For the text-containing cell, return its midpoint in (x, y) coordinate format. 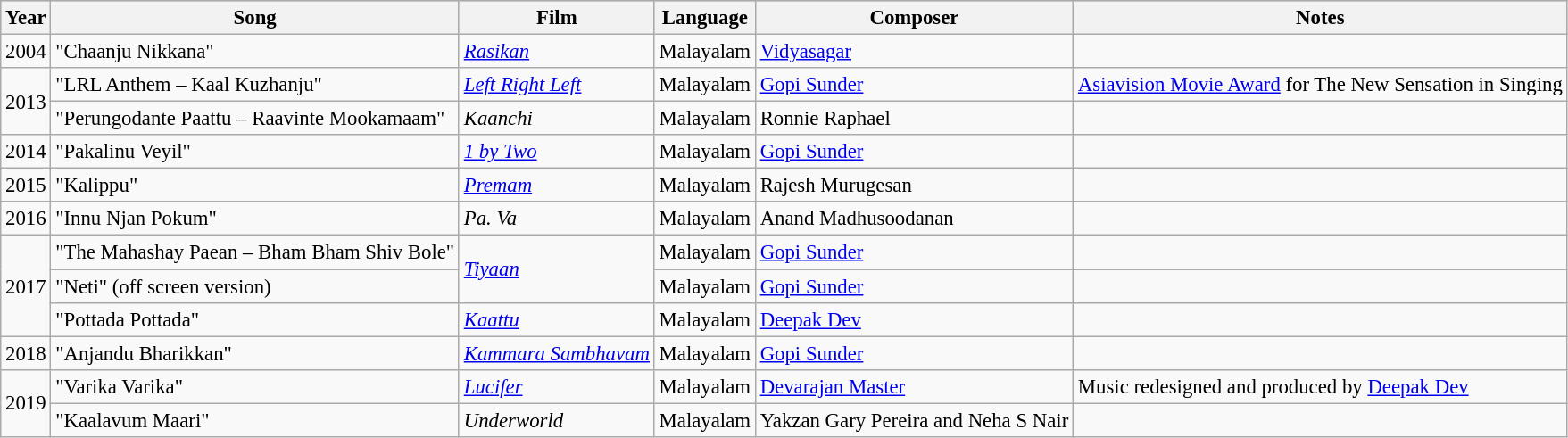
Kammara Sambhavam (557, 353)
Underworld (557, 420)
Tiyaan (557, 269)
Yakzan Gary Pereira and Neha S Nair (914, 420)
"Kaalavum Maari" (255, 420)
2004 (26, 52)
Notes (1321, 18)
"Chaanju Nikkana" (255, 52)
Language (705, 18)
1 by Two (557, 152)
Premam (557, 186)
Rasikan (557, 52)
Left Right Left (557, 85)
2016 (26, 219)
Vidyasagar (914, 52)
"The Mahashay Paean – Bham Bham Shiv Bole" (255, 252)
2017 (26, 285)
2014 (26, 152)
Ronnie Raphael (914, 119)
Music redesigned and produced by Deepak Dev (1321, 386)
2018 (26, 353)
2013 (26, 102)
2015 (26, 186)
"Pottada Pottada" (255, 319)
Year (26, 18)
Song (255, 18)
Composer (914, 18)
Deepak Dev (914, 319)
Pa. Va (557, 219)
"Perungodante Paattu – Raavinte Mookamaam" (255, 119)
"Pakalinu Veyil" (255, 152)
"Anjandu Bharikkan" (255, 353)
"Neti" (off screen version) (255, 286)
Asiavision Movie Award for The New Sensation in Singing (1321, 85)
Film (557, 18)
2019 (26, 403)
Devarajan Master (914, 386)
Kaanchi (557, 119)
"LRL Anthem – Kaal Kuzhanju" (255, 85)
"Kalippu" (255, 186)
Kaattu (557, 319)
Lucifer (557, 386)
"Innu Njan Pokum" (255, 219)
Rajesh Murugesan (914, 186)
Anand Madhusoodanan (914, 219)
"Varika Varika" (255, 386)
